Pinpoint the cell where the given text exists, returning its [X, Y] midpoint coordinate. 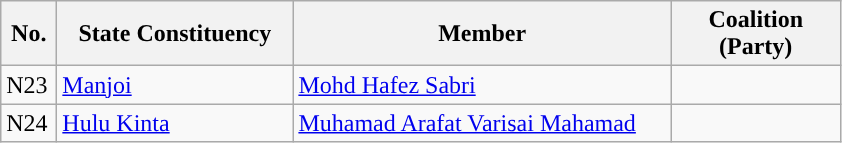
Mohd Hafez Sabri [482, 85]
Hulu Kinta [175, 123]
State Constituency [175, 34]
No. [29, 34]
N24 [29, 123]
N23 [29, 85]
Coalition (Party) [756, 34]
Member [482, 34]
Muhamad Arafat Varisai Mahamad [482, 123]
Manjoi [175, 85]
